Detect which cell encompasses the target text, then output its (X, Y) center coordinate. 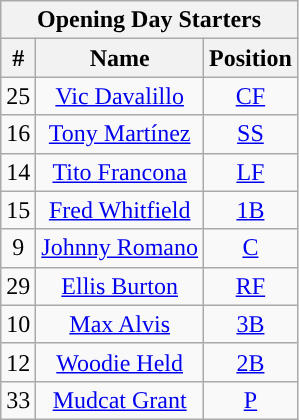
15 (18, 210)
LF (251, 172)
CF (251, 96)
3B (251, 324)
Ellis Burton (120, 286)
2B (251, 362)
Mudcat Grant (120, 400)
P (251, 400)
# (18, 58)
10 (18, 324)
Johnny Romano (120, 248)
Opening Day Starters (150, 20)
16 (18, 134)
Woodie Held (120, 362)
Tito Francona (120, 172)
Position (251, 58)
9 (18, 248)
29 (18, 286)
Vic Davalillo (120, 96)
C (251, 248)
1B (251, 210)
Name (120, 58)
Fred Whitfield (120, 210)
12 (18, 362)
SS (251, 134)
25 (18, 96)
Tony Martínez (120, 134)
RF (251, 286)
33 (18, 400)
14 (18, 172)
Max Alvis (120, 324)
